Return the [X, Y] coordinate for the center point of the cell that contains the specified text.  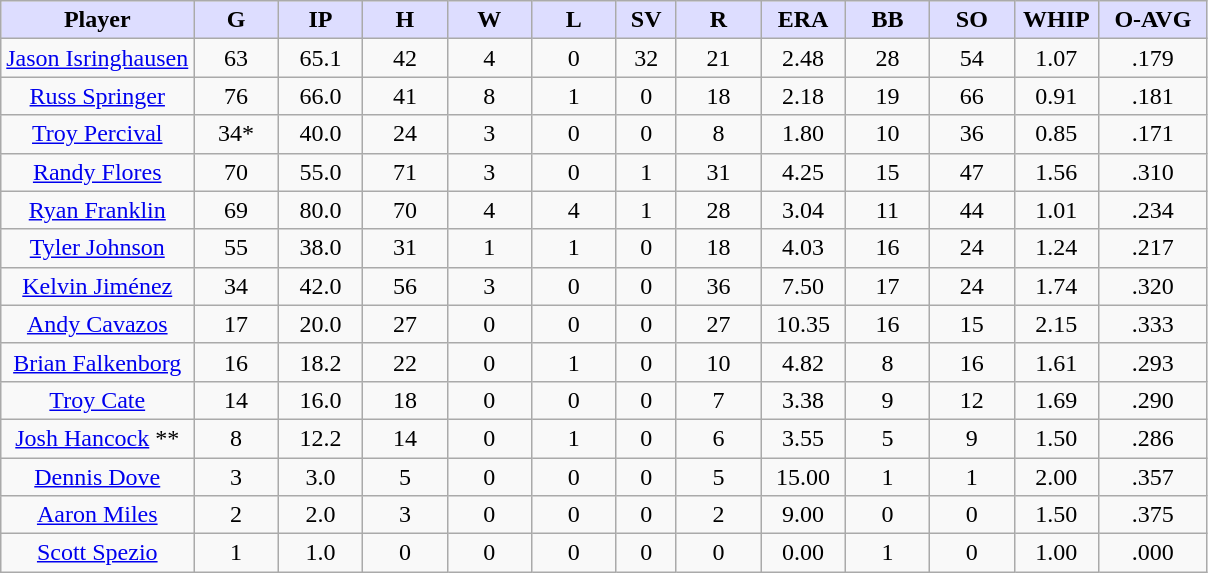
4.82 [803, 362]
Andy Cavazos [98, 324]
Tyler Johnson [98, 248]
O-AVG [1154, 20]
.171 [1154, 134]
.333 [1154, 324]
SV [646, 20]
1.24 [1056, 248]
Player [98, 20]
54 [972, 58]
.179 [1154, 58]
1.0 [320, 553]
69 [236, 210]
H [405, 20]
0.85 [1056, 134]
.286 [1154, 438]
4.03 [803, 248]
55 [236, 248]
3.55 [803, 438]
L [574, 20]
1.07 [1056, 58]
.234 [1154, 210]
20.0 [320, 324]
32 [646, 58]
11 [887, 210]
80.0 [320, 210]
15.00 [803, 477]
66.0 [320, 96]
Josh Hancock ** [98, 438]
55.0 [320, 172]
2.48 [803, 58]
34* [236, 134]
0.91 [1056, 96]
Dennis Dove [98, 477]
65.1 [320, 58]
Scott Spezio [98, 553]
18.2 [320, 362]
4.25 [803, 172]
56 [405, 286]
76 [236, 96]
.310 [1154, 172]
1.01 [1056, 210]
38.0 [320, 248]
1.56 [1056, 172]
Troy Percival [98, 134]
71 [405, 172]
10.35 [803, 324]
.293 [1154, 362]
0.00 [803, 553]
Jason Isringhausen [98, 58]
63 [236, 58]
BB [887, 20]
1.00 [1056, 553]
47 [972, 172]
Randy Flores [98, 172]
7 [718, 400]
G [236, 20]
W [489, 20]
2.00 [1056, 477]
44 [972, 210]
.000 [1154, 553]
12.2 [320, 438]
ERA [803, 20]
3.04 [803, 210]
1.80 [803, 134]
.181 [1154, 96]
SO [972, 20]
Aaron Miles [98, 515]
22 [405, 362]
.217 [1154, 248]
6 [718, 438]
1.61 [1056, 362]
9.00 [803, 515]
16.0 [320, 400]
Kelvin Jiménez [98, 286]
40.0 [320, 134]
34 [236, 286]
1.69 [1056, 400]
.357 [1154, 477]
Troy Cate [98, 400]
Brian Falkenborg [98, 362]
42.0 [320, 286]
66 [972, 96]
Ryan Franklin [98, 210]
41 [405, 96]
19 [887, 96]
3.0 [320, 477]
WHIP [1056, 20]
2.0 [320, 515]
Russ Springer [98, 96]
.320 [1154, 286]
2.18 [803, 96]
.290 [1154, 400]
IP [320, 20]
7.50 [803, 286]
2.15 [1056, 324]
.375 [1154, 515]
12 [972, 400]
21 [718, 58]
3.38 [803, 400]
1.74 [1056, 286]
42 [405, 58]
R [718, 20]
